Detect which cell encompasses the target text, then output its (x, y) center coordinate. 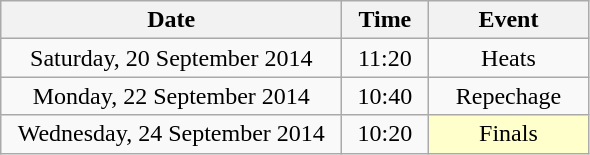
10:20 (385, 134)
Time (385, 20)
Saturday, 20 September 2014 (172, 58)
Repechage (508, 96)
10:40 (385, 96)
Heats (508, 58)
Monday, 22 September 2014 (172, 96)
11:20 (385, 58)
Finals (508, 134)
Event (508, 20)
Wednesday, 24 September 2014 (172, 134)
Date (172, 20)
